Extract the (x, y) coordinate from the center of the cell holding the provided text.  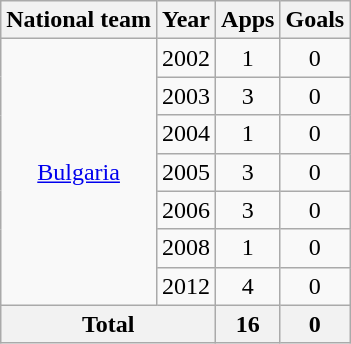
4 (248, 286)
2005 (186, 172)
16 (248, 324)
Total (108, 324)
Goals (315, 20)
2003 (186, 96)
2004 (186, 134)
National team (79, 20)
2008 (186, 248)
2012 (186, 286)
Bulgaria (79, 172)
Apps (248, 20)
Year (186, 20)
2006 (186, 210)
2002 (186, 58)
